Scan for the cell matching the given text and deliver its [X, Y] coordinate at center. 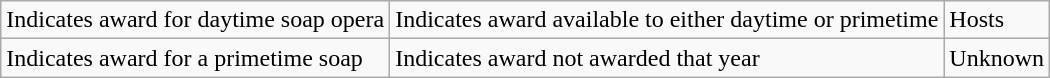
Indicates award not awarded that year [667, 58]
Hosts [997, 20]
Unknown [997, 58]
Indicates award for a primetime soap [196, 58]
Indicates award available to either daytime or primetime [667, 20]
Indicates award for daytime soap opera [196, 20]
